Determine the [X, Y] coordinate at the center of the cell enclosing the given text.  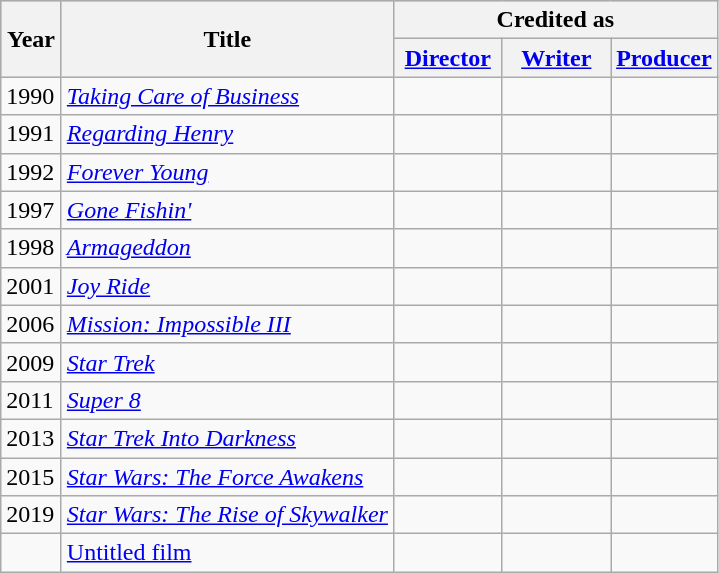
2019 [32, 515]
Star Wars: The Force Awakens [227, 477]
Credited as [555, 20]
2009 [32, 362]
2011 [32, 400]
Mission: Impossible III [227, 324]
Forever Young [227, 172]
1991 [32, 134]
Star Wars: The Rise of Skywalker [227, 515]
2001 [32, 286]
1998 [32, 248]
Director [448, 58]
Writer [556, 58]
Year [32, 39]
Joy Ride [227, 286]
Taking Care of Business [227, 96]
1997 [32, 210]
Super 8 [227, 400]
Gone Fishin' [227, 210]
Producer [664, 58]
1992 [32, 172]
Regarding Henry [227, 134]
2006 [32, 324]
1990 [32, 96]
Armageddon [227, 248]
Star Trek Into Darkness [227, 438]
2013 [32, 438]
2015 [32, 477]
Untitled film [227, 553]
Star Trek [227, 362]
Title [227, 39]
